Search for the cell housing the specified text and yield its [x, y] center coordinate. 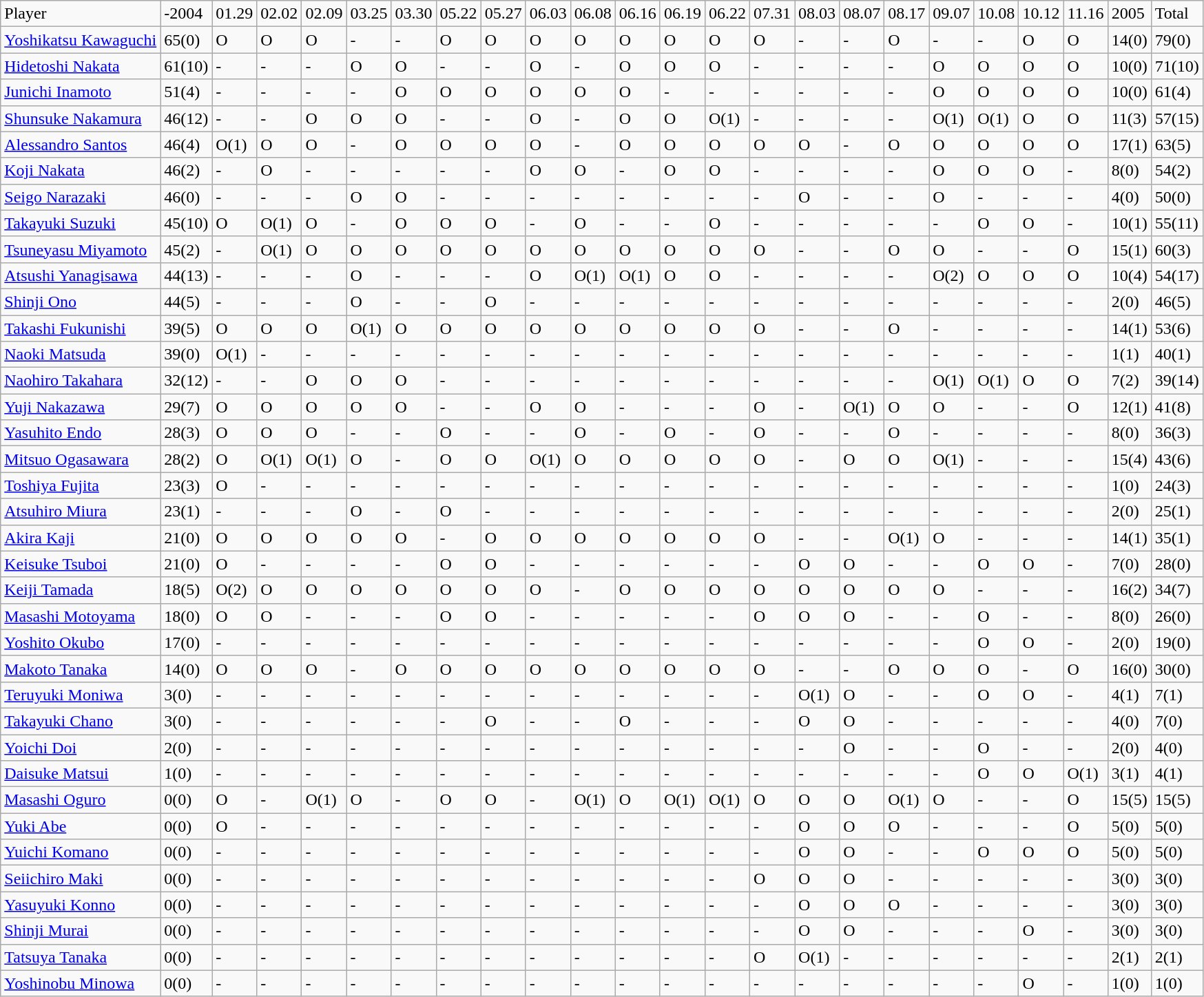
12(1) [1130, 407]
53(6) [1176, 328]
54(17) [1176, 275]
28(2) [186, 459]
44(5) [186, 302]
40(1) [1176, 355]
Seigo Narazaki [81, 197]
Shinji Murai [81, 931]
30(0) [1176, 669]
06.08 [592, 14]
06.19 [682, 14]
03.25 [369, 14]
08.07 [862, 14]
-2004 [186, 14]
28(0) [1176, 564]
18(5) [186, 590]
Shinji Ono [81, 302]
06.22 [727, 14]
06.03 [548, 14]
50(0) [1176, 197]
45(10) [186, 223]
46(4) [186, 145]
79(0) [1176, 40]
11(3) [1130, 118]
Mitsuo Ogasawara [81, 459]
46(0) [186, 197]
08.03 [817, 14]
06.16 [638, 14]
19(0) [1176, 642]
Yuichi Komano [81, 852]
60(3) [1176, 249]
08.17 [906, 14]
7(2) [1130, 381]
Takashi Fukunishi [81, 328]
Yasuhito Endo [81, 433]
Naoki Matsuda [81, 355]
Toshiya Fujita [81, 485]
35(1) [1176, 538]
45(2) [186, 249]
Takayuki Suzuki [81, 223]
3(1) [1130, 774]
65(0) [186, 40]
Takayuki Chano [81, 721]
10.12 [1041, 14]
Yoshinobu Minowa [81, 983]
Makoto Tanaka [81, 669]
Masashi Oguro [81, 800]
Tsuneyasu Miyamoto [81, 249]
10.08 [996, 14]
44(13) [186, 275]
71(10) [1176, 66]
Atsuhiro Miura [81, 512]
Koji Nakata [81, 171]
23(1) [186, 512]
Atsushi Yanagisawa [81, 275]
Yoshito Okubo [81, 642]
11.16 [1086, 14]
46(12) [186, 118]
05.22 [459, 14]
26(0) [1176, 616]
51(4) [186, 92]
10(4) [1130, 275]
07.31 [773, 14]
18(0) [186, 616]
Yoshikatsu Kawaguchi [81, 40]
17(1) [1130, 145]
Masashi Motoyama [81, 616]
28(3) [186, 433]
Tatsuya Tanaka [81, 957]
Yuji Nakazawa [81, 407]
Yoichi Doi [81, 747]
16(0) [1130, 669]
29(7) [186, 407]
Yuki Abe [81, 826]
61(10) [186, 66]
Yasuyuki Konno [81, 905]
16(2) [1130, 590]
Shunsuke Nakamura [81, 118]
Keiji Tamada [81, 590]
36(3) [1176, 433]
10(1) [1130, 223]
24(3) [1176, 485]
Keisuke Tsuboi [81, 564]
02.09 [324, 14]
Alessandro Santos [81, 145]
15(1) [1130, 249]
Teruyuki Moniwa [81, 695]
63(5) [1176, 145]
Junichi Inamoto [81, 92]
05.27 [503, 14]
Naohiro Takahara [81, 381]
17(0) [186, 642]
54(2) [1176, 171]
02.02 [280, 14]
23(3) [186, 485]
61(4) [1176, 92]
46(2) [186, 171]
25(1) [1176, 512]
55(11) [1176, 223]
Akira Kaji [81, 538]
39(14) [1176, 381]
7(1) [1176, 695]
Total [1176, 14]
39(0) [186, 355]
34(7) [1176, 590]
43(6) [1176, 459]
01.29 [234, 14]
46(5) [1176, 302]
03.30 [413, 14]
15(4) [1130, 459]
32(12) [186, 381]
Hidetoshi Nakata [81, 66]
Seiichiro Maki [81, 879]
1(1) [1130, 355]
39(5) [186, 328]
2005 [1130, 14]
Daisuke Matsui [81, 774]
09.07 [952, 14]
57(15) [1176, 118]
41(8) [1176, 407]
Player [81, 14]
